From the cell containing the given text, extract its center point as [x, y] coordinate. 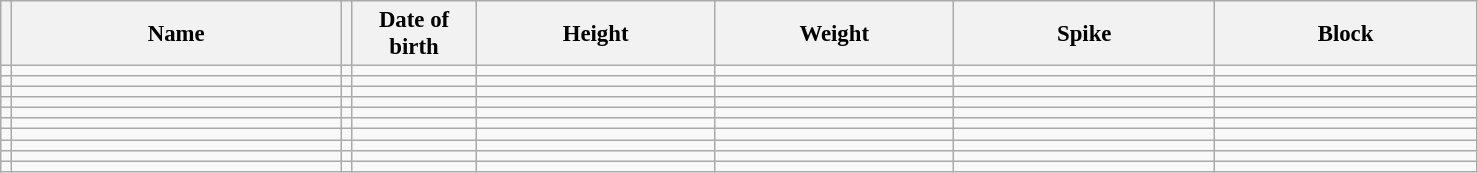
Name [176, 34]
Block [1346, 34]
Date of birth [414, 34]
Spike [1084, 34]
Height [596, 34]
Weight [834, 34]
